For the text-containing cell, return its midpoint in (x, y) coordinate format. 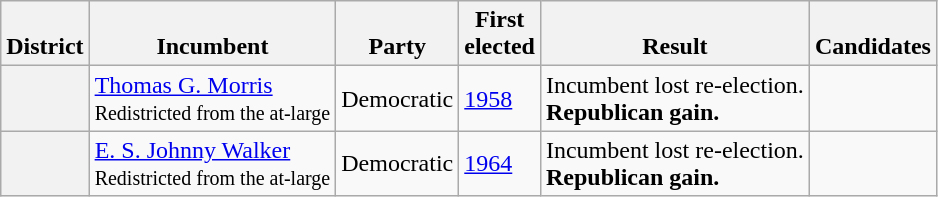
Candidates (872, 34)
Party (398, 34)
1964 (500, 164)
Thomas G. MorrisRedistricted from the at-large (212, 98)
District (45, 34)
E. S. Johnny WalkerRedistricted from the at-large (212, 164)
Firstelected (500, 34)
Incumbent (212, 34)
Result (674, 34)
1958 (500, 98)
